Determine the [x, y] coordinate at the center of the cell enclosing the given text.  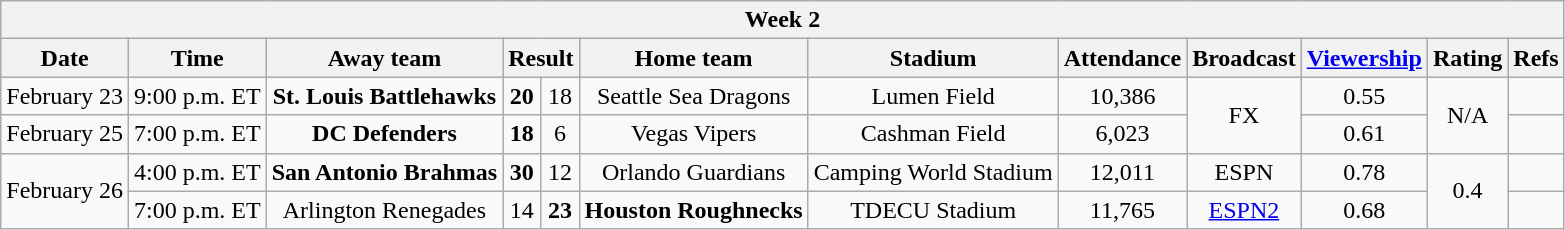
TDECU Stadium [933, 210]
0.78 [1364, 172]
Broadcast [1244, 58]
0.55 [1364, 96]
4:00 p.m. ET [197, 172]
6 [560, 134]
Result [541, 58]
23 [560, 210]
DC Defenders [384, 134]
Attendance [1122, 58]
0.68 [1364, 210]
Cashman Field [933, 134]
ESPN [1244, 172]
February 25 [65, 134]
Lumen Field [933, 96]
Home team [694, 58]
Seattle Sea Dragons [694, 96]
Away team [384, 58]
February 26 [65, 191]
11,765 [1122, 210]
9:00 p.m. ET [197, 96]
20 [522, 96]
Viewership [1364, 58]
Arlington Renegades [384, 210]
12 [560, 172]
0.61 [1364, 134]
Rating [1467, 58]
6,023 [1122, 134]
Vegas Vipers [694, 134]
0.4 [1467, 191]
10,386 [1122, 96]
14 [522, 210]
Camping World Stadium [933, 172]
St. Louis Battlehawks [384, 96]
Week 2 [782, 20]
30 [522, 172]
Orlando Guardians [694, 172]
San Antonio Brahmas [384, 172]
Time [197, 58]
February 23 [65, 96]
Date [65, 58]
Stadium [933, 58]
FX [1244, 115]
N/A [1467, 115]
12,011 [1122, 172]
Houston Roughnecks [694, 210]
ESPN2 [1244, 210]
Refs [1536, 58]
